Capture the cell that displays the provided text and extract its (X, Y) central coordinate. 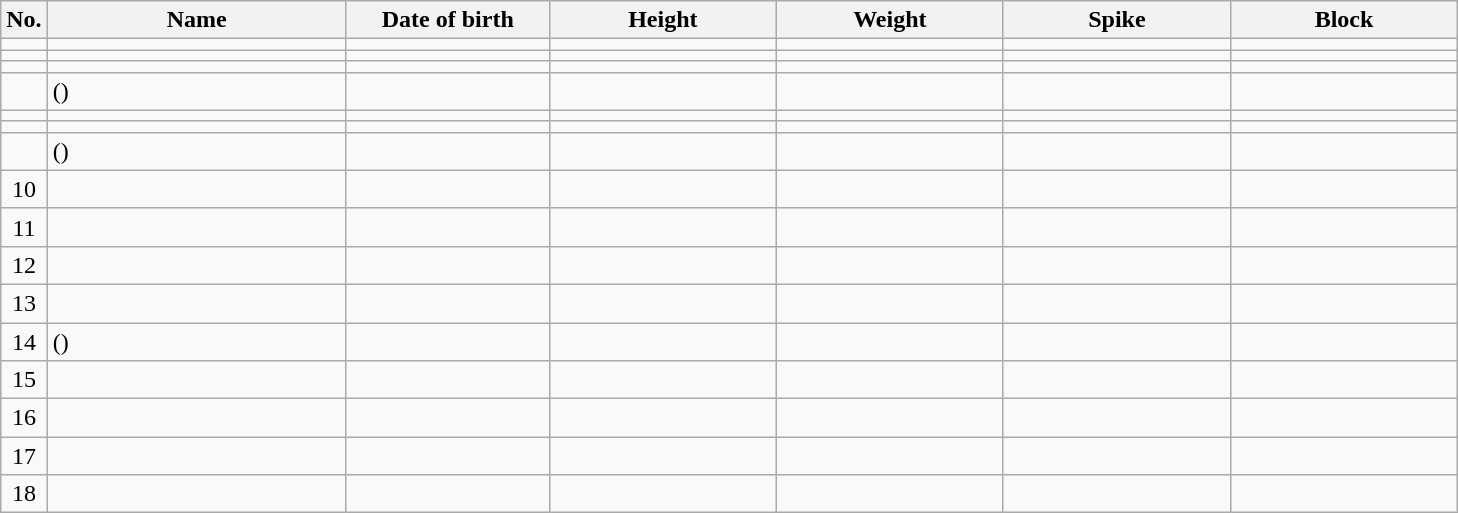
16 (24, 418)
Weight (890, 20)
Block (1344, 20)
18 (24, 494)
15 (24, 380)
Height (662, 20)
12 (24, 265)
Spike (1116, 20)
11 (24, 227)
13 (24, 303)
Date of birth (448, 20)
14 (24, 341)
17 (24, 456)
No. (24, 20)
Name (196, 20)
10 (24, 189)
